Pinpoint the cell where the given text exists, returning its [x, y] midpoint coordinate. 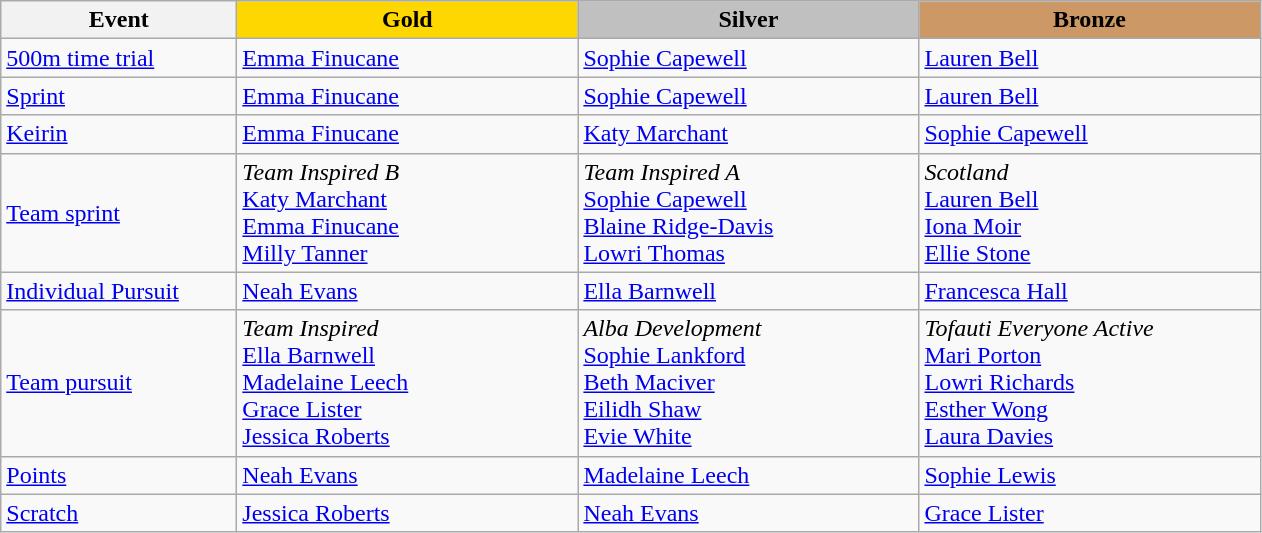
Individual Pursuit [119, 291]
Team pursuit [119, 383]
Silver [748, 20]
Ella Barnwell [748, 291]
Bronze [1090, 20]
Team Inspired ASophie CapewellBlaine Ridge-DavisLowri Thomas [748, 212]
Grace Lister [1090, 513]
Event [119, 20]
ScotlandLauren BellIona MoirEllie Stone [1090, 212]
Madelaine Leech [748, 475]
Katy Marchant [748, 134]
500m time trial [119, 58]
Team InspiredElla BarnwellMadelaine LeechGrace ListerJessica Roberts [408, 383]
Gold [408, 20]
Keirin [119, 134]
Francesca Hall [1090, 291]
Scratch [119, 513]
Tofauti Everyone ActiveMari PortonLowri RichardsEsther WongLaura Davies [1090, 383]
Jessica Roberts [408, 513]
Team sprint [119, 212]
Points [119, 475]
Alba DevelopmentSophie LankfordBeth MaciverEilidh ShawEvie White [748, 383]
Team Inspired BKaty MarchantEmma FinucaneMilly Tanner [408, 212]
Sophie Lewis [1090, 475]
Sprint [119, 96]
